Locate the cell with the specified text and output its (X, Y) center coordinate. 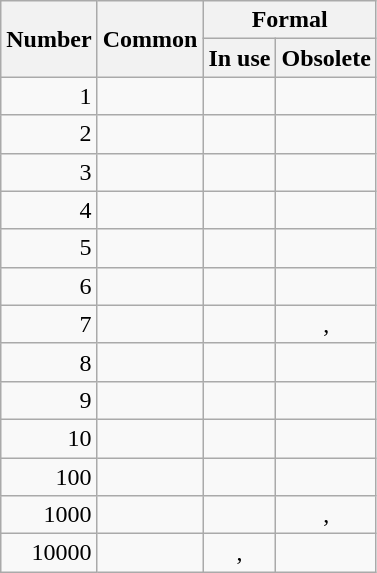
9 (49, 400)
6 (49, 286)
4 (49, 210)
2 (49, 134)
10000 (49, 553)
Number (49, 39)
1 (49, 96)
Obsolete (326, 58)
Common (150, 39)
100 (49, 477)
In use (240, 58)
7 (49, 324)
Formal (290, 20)
1000 (49, 515)
8 (49, 362)
10 (49, 438)
5 (49, 248)
3 (49, 172)
